Locate the cell with the specified text and output its (X, Y) center coordinate. 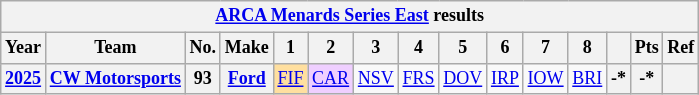
NSV (376, 78)
7 (546, 48)
Make (246, 48)
2 (331, 48)
Year (24, 48)
Team (115, 48)
CAR (331, 78)
BRI (588, 78)
IRP (506, 78)
4 (418, 48)
8 (588, 48)
No. (202, 48)
DOV (463, 78)
93 (202, 78)
Ford (246, 78)
Pts (646, 48)
CW Motorsports (115, 78)
FIF (290, 78)
6 (506, 48)
5 (463, 48)
1 (290, 48)
ARCA Menards Series East results (350, 16)
Ref (681, 48)
FRS (418, 78)
3 (376, 48)
2025 (24, 78)
IOW (546, 78)
